Scan for the cell matching the given text and deliver its [x, y] coordinate at center. 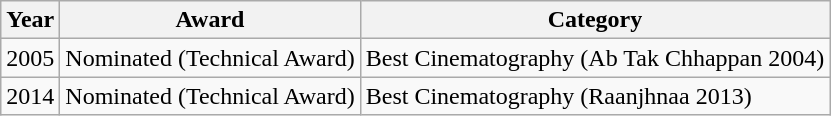
Best Cinematography (Raanjhnaa 2013) [595, 96]
Category [595, 20]
Award [210, 20]
2014 [30, 96]
2005 [30, 58]
Best Cinematography (Ab Tak Chhappan 2004) [595, 58]
Year [30, 20]
